Provide the (x, y) coordinate of the cell's center where the given text is located.  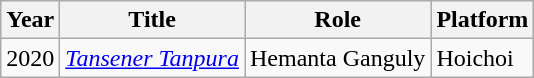
2020 (30, 58)
Platform (482, 20)
Title (152, 20)
Hoichoi (482, 58)
Tansener Tanpura (152, 58)
Year (30, 20)
Hemanta Ganguly (337, 58)
Role (337, 20)
